Provide the [x, y] coordinate of the cell's center where the given text is located.  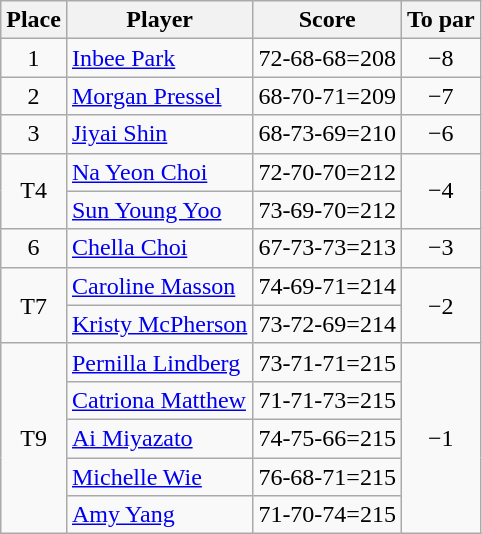
Jiyai Shin [159, 134]
74-75-66=215 [328, 438]
Sun Young Yoo [159, 210]
To par [440, 20]
−3 [440, 248]
3 [34, 134]
Score [328, 20]
Place [34, 20]
Kristy McPherson [159, 324]
Player [159, 20]
73-71-71=215 [328, 362]
73-72-69=214 [328, 324]
1 [34, 58]
−2 [440, 305]
Pernilla Lindberg [159, 362]
71-71-73=215 [328, 400]
67-73-73=213 [328, 248]
Inbee Park [159, 58]
72-68-68=208 [328, 58]
6 [34, 248]
72-70-70=212 [328, 172]
Morgan Pressel [159, 96]
Ai Miyazato [159, 438]
Caroline Masson [159, 286]
71-70-74=215 [328, 515]
−4 [440, 191]
T7 [34, 305]
Michelle Wie [159, 477]
73-69-70=212 [328, 210]
2 [34, 96]
74-69-71=214 [328, 286]
76-68-71=215 [328, 477]
Chella Choi [159, 248]
Catriona Matthew [159, 400]
−6 [440, 134]
68-73-69=210 [328, 134]
T9 [34, 438]
68-70-71=209 [328, 96]
T4 [34, 191]
−1 [440, 438]
−7 [440, 96]
Na Yeon Choi [159, 172]
−8 [440, 58]
Amy Yang [159, 515]
